From the cell containing the given text, extract its center point as [X, Y] coordinate. 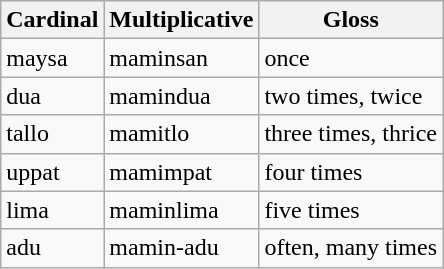
four times [351, 172]
maminsan [182, 58]
maminlima [182, 210]
often, many times [351, 248]
lima [52, 210]
mamindua [182, 96]
five times [351, 210]
once [351, 58]
Cardinal [52, 20]
two times, twice [351, 96]
Multiplicative [182, 20]
adu [52, 248]
maysa [52, 58]
Gloss [351, 20]
mamimpat [182, 172]
tallo [52, 134]
three times, thrice [351, 134]
mamin-adu [182, 248]
mamitlo [182, 134]
dua [52, 96]
uppat [52, 172]
